From the cell containing the given text, extract its center point as (X, Y) coordinate. 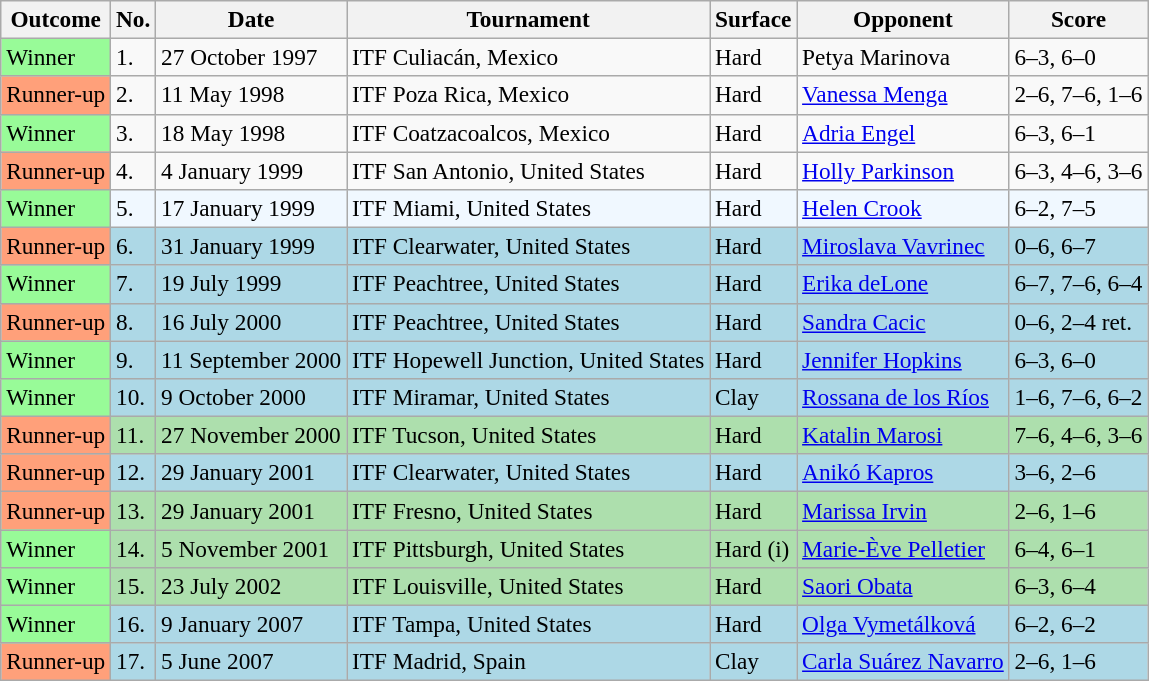
16. (134, 624)
Rossana de los Ríos (903, 397)
Carla Suárez Navarro (903, 662)
Outcome (56, 19)
ITF Culiacán, Mexico (528, 57)
9. (134, 359)
7–6, 4–6, 3–6 (1078, 435)
15. (134, 586)
17. (134, 662)
12. (134, 473)
Tournament (528, 19)
ITF Miami, United States (528, 208)
Petya Marinova (903, 57)
ITF Poza Rica, Mexico (528, 95)
31 January 1999 (252, 246)
5. (134, 208)
Olga Vymetálková (903, 624)
Saori Obata (903, 586)
Adria Engel (903, 133)
Miroslava Vavrinec (903, 246)
Holly Parkinson (903, 170)
2. (134, 95)
1. (134, 57)
ITF Tucson, United States (528, 435)
6. (134, 246)
17 January 1999 (252, 208)
10. (134, 397)
2–6, 7–6, 1–6 (1078, 95)
Sandra Cacic (903, 322)
ITF Miramar, United States (528, 397)
7. (134, 284)
23 July 2002 (252, 586)
27 October 1997 (252, 57)
ITF Louisville, United States (528, 586)
11 September 2000 (252, 359)
6–3, 6–1 (1078, 133)
Erika deLone (903, 284)
Vanessa Menga (903, 95)
Helen Crook (903, 208)
Katalin Marosi (903, 435)
9 January 2007 (252, 624)
8. (134, 322)
ITF Hopewell Junction, United States (528, 359)
19 July 1999 (252, 284)
0–6, 2–4 ret. (1078, 322)
ITF San Antonio, United States (528, 170)
5 June 2007 (252, 662)
18 May 1998 (252, 133)
4 January 1999 (252, 170)
27 November 2000 (252, 435)
0–6, 6–7 (1078, 246)
6–4, 6–1 (1078, 548)
Marie-Ève Pelletier (903, 548)
3. (134, 133)
6–3, 6–4 (1078, 586)
5 November 2001 (252, 548)
Hard (i) (754, 548)
ITF Pittsburgh, United States (528, 548)
ITF Tampa, United States (528, 624)
Surface (754, 19)
ITF Fresno, United States (528, 510)
ITF Coatzacoalcos, Mexico (528, 133)
9 October 2000 (252, 397)
11 May 1998 (252, 95)
4. (134, 170)
6–3, 4–6, 3–6 (1078, 170)
11. (134, 435)
6–2, 6–2 (1078, 624)
Jennifer Hopkins (903, 359)
Score (1078, 19)
Date (252, 19)
16 July 2000 (252, 322)
3–6, 2–6 (1078, 473)
1–6, 7–6, 6–2 (1078, 397)
No. (134, 19)
ITF Madrid, Spain (528, 662)
Opponent (903, 19)
14. (134, 548)
Anikó Kapros (903, 473)
13. (134, 510)
Marissa Irvin (903, 510)
6–7, 7–6, 6–4 (1078, 284)
6–2, 7–5 (1078, 208)
